Identify which cell holds the provided text, then report its [x, y] central coordinate. 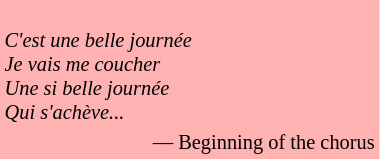
C'est une belle journée Je vais me coucher Une si belle journée Qui s'achève... [190, 64]
— Beginning of the chorus [190, 142]
